Identify which cell holds the provided text, then report its (x, y) central coordinate. 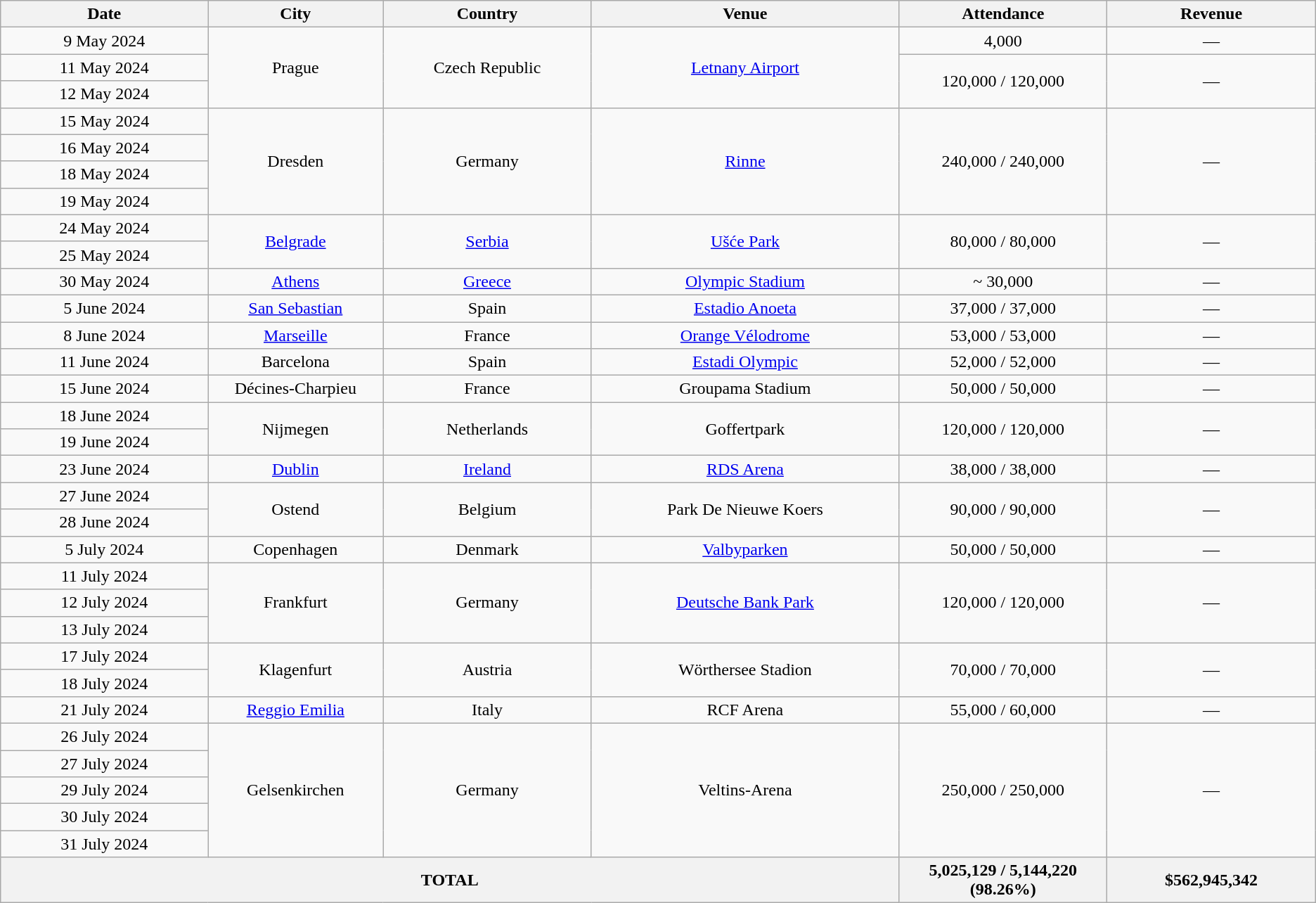
RDS Arena (745, 469)
21 July 2024 (104, 710)
27 July 2024 (104, 763)
Date (104, 14)
18 May 2024 (104, 174)
City (295, 14)
28 June 2024 (104, 523)
12 May 2024 (104, 94)
15 June 2024 (104, 389)
San Sebastian (295, 308)
Marseille (295, 335)
4,000 (1003, 41)
Italy (487, 710)
Frankfurt (295, 603)
29 July 2024 (104, 790)
250,000 / 250,000 (1003, 790)
Orange Vélodrome (745, 335)
31 July 2024 (104, 844)
Venue (745, 14)
Letnany Airport (745, 68)
$562,945,342 (1211, 880)
Park De Nieuwe Koers (745, 509)
Dublin (295, 469)
Reggio Emilia (295, 710)
23 June 2024 (104, 469)
Estadio Anoeta (745, 308)
Deutsche Bank Park (745, 603)
37,000 / 37,000 (1003, 308)
70,000 / 70,000 (1003, 670)
Serbia (487, 241)
30 May 2024 (104, 281)
11 June 2024 (104, 362)
Gelsenkirchen (295, 790)
18 July 2024 (104, 683)
Country (487, 14)
Netherlands (487, 429)
Revenue (1211, 14)
Veltins-Arena (745, 790)
17 July 2024 (104, 656)
Ireland (487, 469)
30 July 2024 (104, 817)
Belgrade (295, 241)
Barcelona (295, 362)
Valbyparken (745, 549)
16 May 2024 (104, 148)
Wörthersee Stadion (745, 670)
18 June 2024 (104, 416)
24 May 2024 (104, 228)
Prague (295, 68)
Klagenfurt (295, 670)
11 May 2024 (104, 68)
5 June 2024 (104, 308)
Greece (487, 281)
25 May 2024 (104, 255)
52,000 / 52,000 (1003, 362)
53,000 / 53,000 (1003, 335)
Denmark (487, 549)
19 June 2024 (104, 442)
RCF Arena (745, 710)
Attendance (1003, 14)
Goffertpark (745, 429)
Ušće Park (745, 241)
27 June 2024 (104, 496)
90,000 / 90,000 (1003, 509)
~ 30,000 (1003, 281)
Ostend (295, 509)
Czech Republic (487, 68)
Belgium (487, 509)
80,000 / 80,000 (1003, 241)
9 May 2024 (104, 41)
Estadi Olympic (745, 362)
Olympic Stadium (745, 281)
38,000 / 38,000 (1003, 469)
Athens (295, 281)
26 July 2024 (104, 736)
Nijmegen (295, 429)
8 June 2024 (104, 335)
240,000 / 240,000 (1003, 161)
13 July 2024 (104, 629)
Austria (487, 670)
Copenhagen (295, 549)
12 July 2024 (104, 603)
5,025,129 / 5,144,220 (98.26%) (1003, 880)
Dresden (295, 161)
Rinne (745, 161)
Décines-Charpieu (295, 389)
11 July 2024 (104, 576)
55,000 / 60,000 (1003, 710)
5 July 2024 (104, 549)
TOTAL (450, 880)
19 May 2024 (104, 201)
15 May 2024 (104, 121)
Groupama Stadium (745, 389)
